Return (x, y) of the center of cell containing provided text 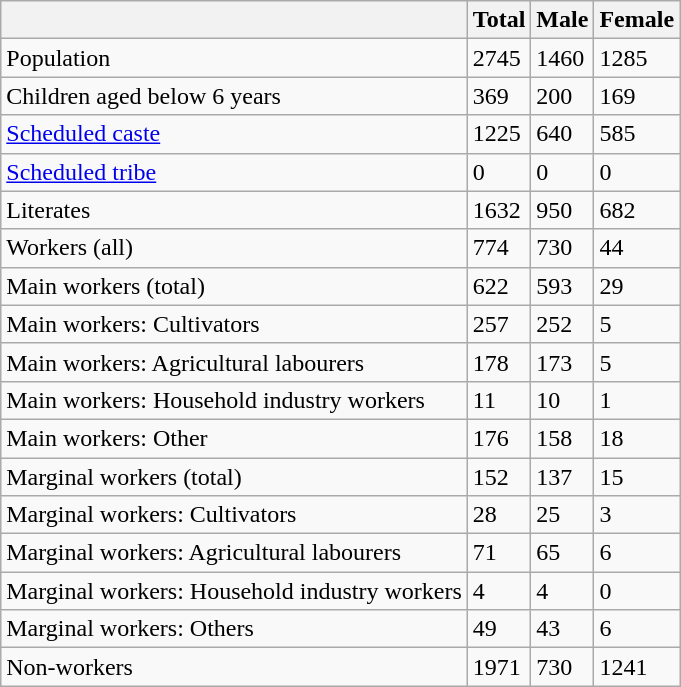
158 (562, 438)
Main workers: Agricultural labourers (234, 362)
29 (637, 286)
Scheduled caste (234, 134)
Marginal workers (total) (234, 477)
25 (562, 515)
11 (499, 400)
176 (499, 438)
3 (637, 515)
585 (637, 134)
10 (562, 400)
369 (499, 96)
18 (637, 438)
Scheduled tribe (234, 172)
43 (562, 629)
Main workers: Cultivators (234, 324)
173 (562, 362)
Non-workers (234, 667)
1971 (499, 667)
28 (499, 515)
Population (234, 58)
44 (637, 248)
200 (562, 96)
152 (499, 477)
2745 (499, 58)
252 (562, 324)
Marginal workers: Cultivators (234, 515)
49 (499, 629)
622 (499, 286)
1241 (637, 667)
950 (562, 210)
137 (562, 477)
Main workers: Other (234, 438)
Literates (234, 210)
Marginal workers: Others (234, 629)
178 (499, 362)
593 (562, 286)
Children aged below 6 years (234, 96)
Main workers (total) (234, 286)
Total (499, 20)
1632 (499, 210)
1460 (562, 58)
71 (499, 553)
169 (637, 96)
774 (499, 248)
1 (637, 400)
640 (562, 134)
Workers (all) (234, 248)
Male (562, 20)
Marginal workers: Agricultural labourers (234, 553)
682 (637, 210)
Marginal workers: Household industry workers (234, 591)
1225 (499, 134)
1285 (637, 58)
257 (499, 324)
15 (637, 477)
Female (637, 20)
Main workers: Household industry workers (234, 400)
65 (562, 553)
